From the cell containing the given text, extract its center point as [X, Y] coordinate. 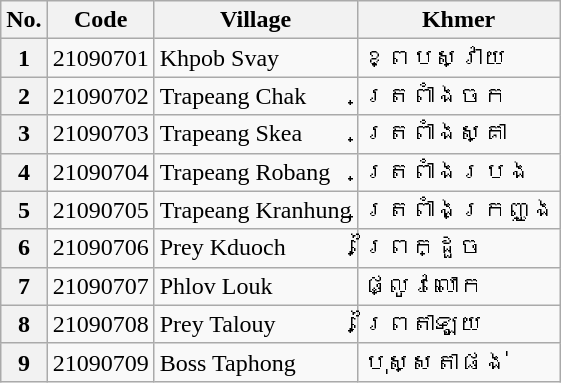
ត្រពាំងស្គា [458, 134]
ផ្លូវលោក [458, 286]
Khpob Svay [256, 58]
3 [24, 134]
6 [24, 248]
21090706 [100, 248]
21090702 [100, 96]
8 [24, 324]
Trapeang Robang [256, 172]
21090707 [100, 286]
Khmer [458, 20]
Code [100, 20]
Prey Talouy [256, 324]
21090704 [100, 172]
21090701 [100, 58]
ត្រពាំងក្រញូង [458, 210]
Trapeang Skea [256, 134]
21090703 [100, 134]
Village [256, 20]
1 [24, 58]
Boss Taphong [256, 362]
21090705 [100, 210]
5 [24, 210]
9 [24, 362]
7 [24, 286]
21090709 [100, 362]
2 [24, 96]
Trapeang Kranhung [256, 210]
បុស្សតាផង់ [458, 362]
ត្រពាំងចក [458, 96]
ខ្ពបស្វាយ [458, 58]
Prey Kduoch [256, 248]
Trapeang Chak [256, 96]
Phlov Louk [256, 286]
No. [24, 20]
21090708 [100, 324]
ព្រៃក្ដួច [458, 248]
4 [24, 172]
ព្រៃតាឡូយ [458, 324]
ត្រពាំងរបង [458, 172]
